Return (x, y) of the center of cell containing provided text 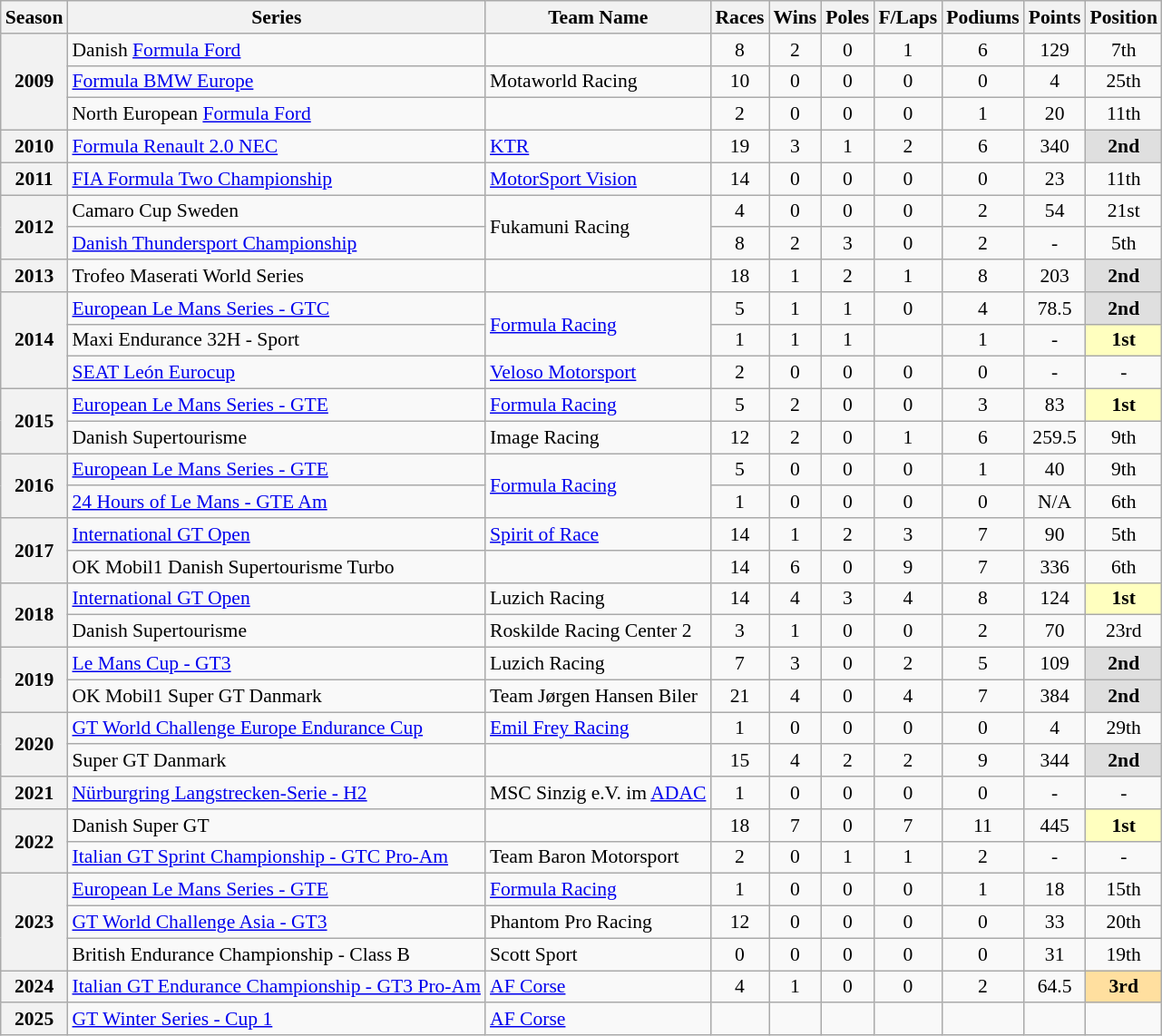
Italian GT Endurance Championship - GT3 Pro-Am (276, 987)
Position (1123, 17)
54 (1055, 211)
Maxi Endurance 32H - Sport (276, 340)
2020 (34, 744)
Formula BMW Europe (276, 82)
GT World Challenge Europe Endurance Cup (276, 728)
Fukamuni Racing (598, 227)
Season (34, 17)
20th (1123, 923)
Super GT Danmark (276, 761)
OK Mobil1 Danish Supertourisme Turbo (276, 567)
KTR (598, 147)
33 (1055, 923)
2017 (34, 550)
Phantom Pro Racing (598, 923)
90 (1055, 534)
Team Jørgen Hansen Biler (598, 696)
Team Name (598, 17)
21 (739, 696)
Series (276, 17)
11 (983, 826)
Image Racing (598, 437)
259.5 (1055, 437)
Nürburgring Langstrecken-Serie - H2 (276, 793)
7th (1123, 50)
Trofeo Maserati World Series (276, 276)
344 (1055, 761)
GT Winter Series - Cup 1 (276, 1020)
25th (1123, 82)
2009 (34, 82)
2023 (34, 922)
70 (1055, 631)
2014 (34, 341)
340 (1055, 147)
2012 (34, 227)
2019 (34, 680)
2013 (34, 276)
24 Hours of Le Mans - GTE Am (276, 503)
23 (1055, 179)
OK Mobil1 Super GT Danmark (276, 696)
Veloso Motorsport (598, 373)
2021 (34, 793)
3rd (1123, 987)
FIA Formula Two Championship (276, 179)
2024 (34, 987)
2015 (34, 421)
19th (1123, 954)
SEAT León Eurocup (276, 373)
Races (739, 17)
Roskilde Racing Center 2 (598, 631)
19 (739, 147)
Wins (796, 17)
2025 (34, 1020)
21st (1123, 211)
Motaworld Racing (598, 82)
78.5 (1055, 308)
23rd (1123, 631)
203 (1055, 276)
F/Laps (907, 17)
2011 (34, 179)
64.5 (1055, 987)
Spirit of Race (598, 534)
Poles (847, 17)
Le Mans Cup - GT3 (276, 664)
83 (1055, 406)
40 (1055, 470)
Points (1055, 17)
2010 (34, 147)
15 (739, 761)
20 (1055, 114)
2016 (34, 486)
31 (1055, 954)
MSC Sinzig e.V. im ADAC (598, 793)
15th (1123, 890)
29th (1123, 728)
129 (1055, 50)
British Endurance Championship - Class B (276, 954)
North European Formula Ford (276, 114)
GT World Challenge Asia - GT3 (276, 923)
2018 (34, 615)
Emil Frey Racing (598, 728)
Podiums (983, 17)
MotorSport Vision (598, 179)
N/A (1055, 503)
Team Baron Motorsport (598, 857)
Camaro Cup Sweden (276, 211)
Italian GT Sprint Championship - GTC Pro-Am (276, 857)
Danish Super GT (276, 826)
Formula Renault 2.0 NEC (276, 147)
109 (1055, 664)
European Le Mans Series - GTC (276, 308)
10 (739, 82)
384 (1055, 696)
Scott Sport (598, 954)
Danish Formula Ford (276, 50)
124 (1055, 599)
445 (1055, 826)
Danish Thundersport Championship (276, 244)
336 (1055, 567)
2022 (34, 842)
